Determine the [X, Y] coordinate at the center of the cell enclosing the given text.  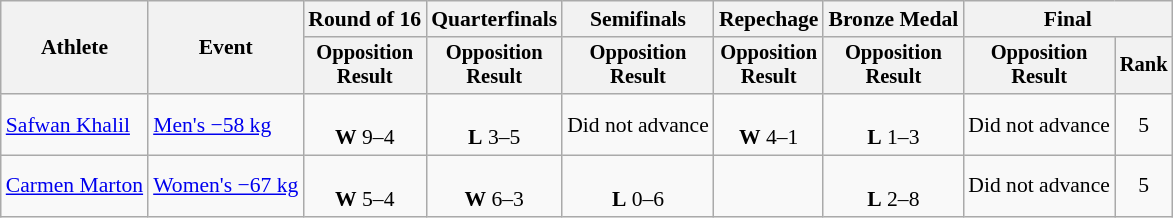
L 3–5 [494, 124]
Men's −58 kg [226, 124]
Event [226, 48]
L 2–8 [893, 186]
Carmen Marton [74, 186]
Quarterfinals [494, 19]
Round of 16 [364, 19]
Semifinals [638, 19]
L 1–3 [893, 124]
Women's −67 kg [226, 186]
Final [1068, 19]
Safwan Khalil [74, 124]
Repechage [769, 19]
L 0–6 [638, 186]
W 6–3 [494, 186]
W 4–1 [769, 124]
Bronze Medal [893, 19]
Athlete [74, 48]
W 9–4 [364, 124]
W 5–4 [364, 186]
Rank [1144, 66]
